Output the (X, Y) coordinate of the center of the cell containing the given text.  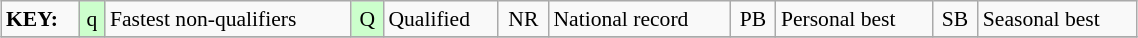
Qualified (440, 19)
Fastest non-qualifiers (228, 19)
SB (955, 19)
q (92, 19)
Q (367, 19)
Seasonal best (1058, 19)
NR (523, 19)
KEY: (40, 19)
PB (753, 19)
National record (639, 19)
Personal best (854, 19)
